Capture the cell that displays the provided text and extract its (X, Y) central coordinate. 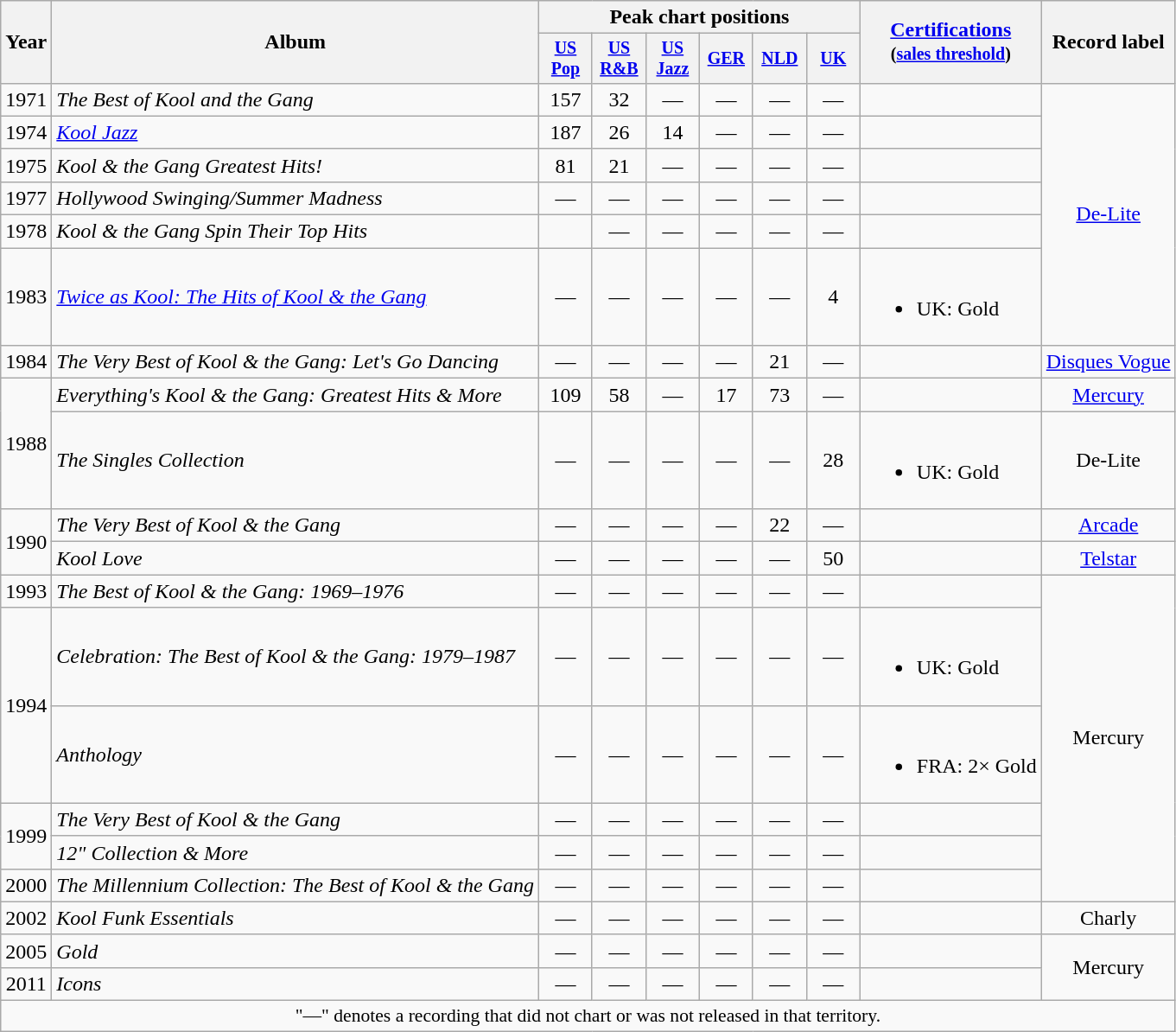
157 (565, 99)
2000 (26, 885)
Telstar (1108, 558)
1983 (26, 297)
1988 (26, 444)
1975 (26, 165)
58 (619, 395)
Kool & the Gang Spin Their Top Hits (296, 232)
The Millennium Collection: The Best of Kool & the Gang (296, 885)
Kool Love (296, 558)
1984 (26, 362)
Kool & the Gang Greatest Hits! (296, 165)
Certifications(sales threshold) (950, 42)
NLD (779, 59)
Everything's Kool & the Gang: Greatest Hits & More (296, 395)
Year (26, 42)
1977 (26, 198)
17 (726, 395)
Twice as Kool: The Hits of Kool & the Gang (296, 297)
2002 (26, 918)
1974 (26, 132)
1971 (26, 99)
The Very Best of Kool & the Gang: Let's Go Dancing (296, 362)
1990 (26, 542)
Disques Vogue (1108, 362)
Anthology (296, 754)
USJazz (672, 59)
81 (565, 165)
32 (619, 99)
1978 (26, 232)
Record label (1108, 42)
The Best of Kool & the Gang: 1969–1976 (296, 591)
Charly (1108, 918)
1999 (26, 836)
12" Collection & More (296, 852)
The Singles Collection (296, 460)
50 (833, 558)
22 (779, 526)
4 (833, 297)
28 (833, 460)
2011 (26, 984)
Arcade (1108, 526)
GER (726, 59)
14 (672, 132)
US Pop (565, 59)
Kool Funk Essentials (296, 918)
73 (779, 395)
187 (565, 132)
Kool Jazz (296, 132)
26 (619, 132)
1994 (26, 705)
UK (833, 59)
Hollywood Swinging/Summer Madness (296, 198)
Icons (296, 984)
Gold (296, 951)
1993 (26, 591)
Celebration: The Best of Kool & the Gang: 1979–1987 (296, 657)
The Best of Kool and the Gang (296, 99)
Album (296, 42)
"—" denotes a recording that did not chart or was not released in that territory. (588, 1016)
FRA: 2× Gold (950, 754)
2005 (26, 951)
Peak chart positions (699, 17)
USR&B (619, 59)
109 (565, 395)
